Detect which cell encompasses the target text, then output its (x, y) center coordinate. 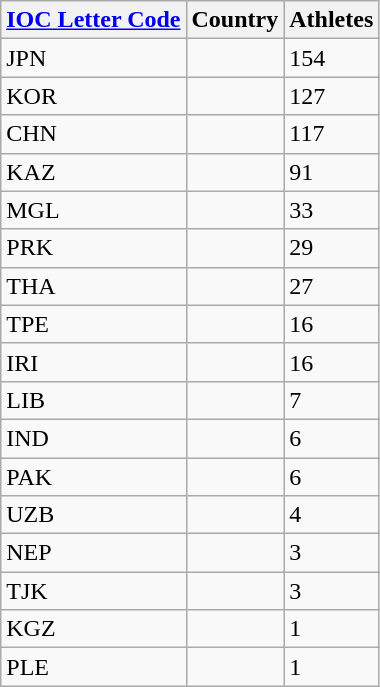
CHN (94, 134)
127 (332, 96)
27 (332, 286)
TJK (94, 591)
PRK (94, 248)
KAZ (94, 172)
4 (332, 515)
117 (332, 134)
IND (94, 438)
KOR (94, 96)
TPE (94, 324)
NEP (94, 553)
UZB (94, 515)
LIB (94, 400)
154 (332, 58)
IOC Letter Code (94, 20)
PAK (94, 477)
KGZ (94, 629)
91 (332, 172)
Athletes (332, 20)
Country (235, 20)
PLE (94, 667)
IRI (94, 362)
JPN (94, 58)
33 (332, 210)
7 (332, 400)
29 (332, 248)
MGL (94, 210)
THA (94, 286)
